Detect which cell encompasses the target text, then output its [x, y] center coordinate. 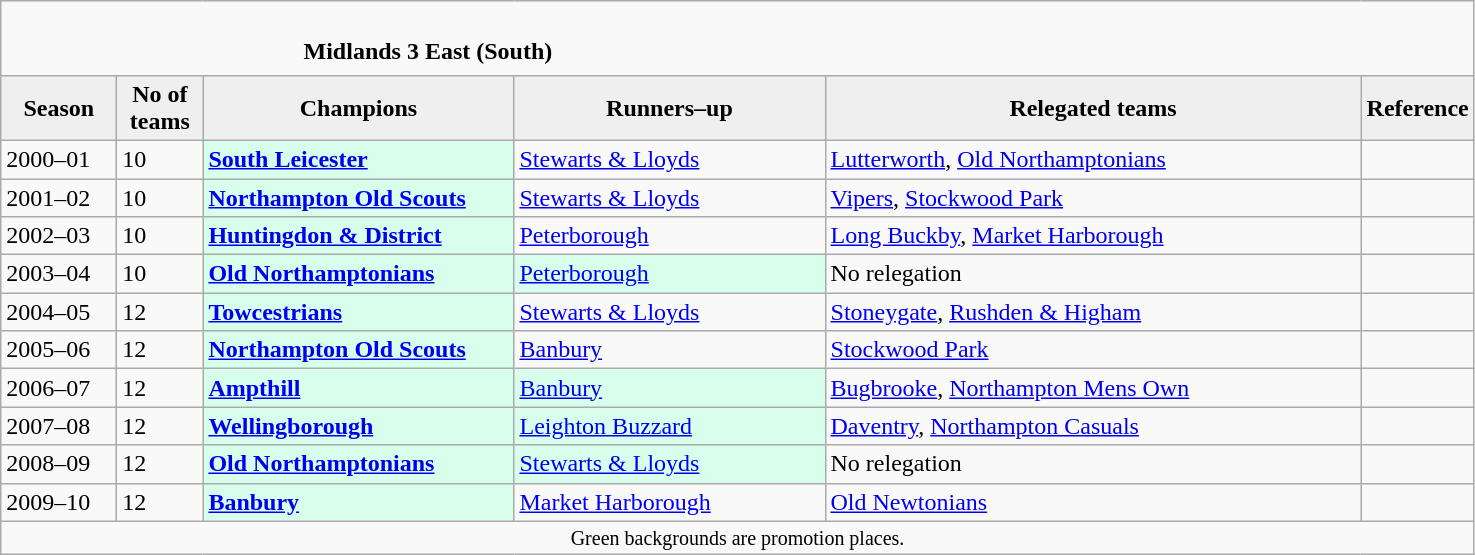
Lutterworth, Old Northamptonians [1093, 159]
Daventry, Northampton Casuals [1093, 426]
2005–06 [59, 350]
2002–03 [59, 236]
2003–04 [59, 274]
Old Newtonians [1093, 502]
Champions [358, 108]
Leighton Buzzard [670, 426]
2007–08 [59, 426]
2000–01 [59, 159]
2004–05 [59, 312]
2001–02 [59, 197]
Relegated teams [1093, 108]
2006–07 [59, 388]
Reference [1418, 108]
Wellingborough [358, 426]
Towcestrians [358, 312]
Huntingdon & District [358, 236]
No of teams [160, 108]
Green backgrounds are promotion places. [738, 538]
2009–10 [59, 502]
Stoneygate, Rushden & Higham [1093, 312]
Runners–up [670, 108]
Market Harborough [670, 502]
Bugbrooke, Northampton Mens Own [1093, 388]
South Leicester [358, 159]
Ampthill [358, 388]
Long Buckby, Market Harborough [1093, 236]
Vipers, Stockwood Park [1093, 197]
Season [59, 108]
Stockwood Park [1093, 350]
2008–09 [59, 464]
